From the cell containing the given text, extract its center point as (x, y) coordinate. 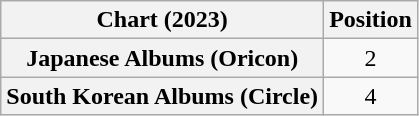
2 (371, 58)
Japanese Albums (Oricon) (162, 58)
4 (371, 96)
Position (371, 20)
South Korean Albums (Circle) (162, 96)
Chart (2023) (162, 20)
